Return [X, Y] of the center of cell containing provided text 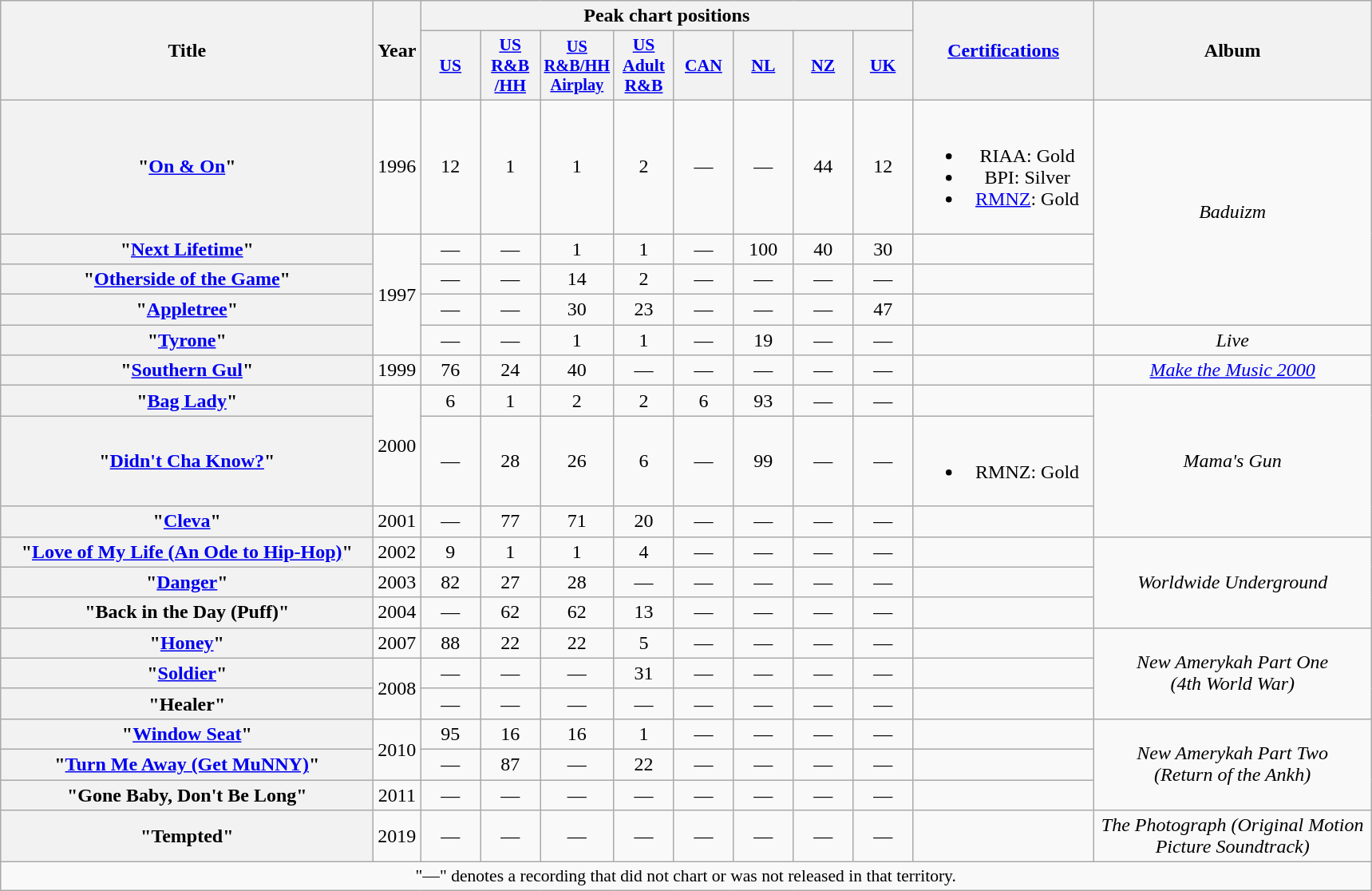
"Otherside of the Game" [187, 279]
2008 [397, 688]
New Amerykah Part One(4th World War) [1232, 673]
24 [511, 370]
New Amerykah Part Two(Return of the Ankh) [1232, 764]
2004 [397, 612]
26 [577, 461]
"Didn't Cha Know?" [187, 461]
US [450, 65]
27 [511, 582]
"Appletree" [187, 310]
99 [763, 461]
"Danger" [187, 582]
"On & On" [187, 166]
2010 [397, 749]
USR&B/HH [511, 65]
2011 [397, 794]
77 [511, 521]
87 [511, 764]
"Honey" [187, 643]
82 [450, 582]
USR&B/HHAirplay [577, 65]
44 [824, 166]
88 [450, 643]
The Photograph (Original Motion Picture Soundtrack) [1232, 837]
31 [643, 673]
Mama's Gun [1232, 461]
1999 [397, 370]
"Healer" [187, 703]
2000 [397, 445]
Baduizm [1232, 212]
2002 [397, 552]
Certifications [1004, 51]
1996 [397, 166]
2001 [397, 521]
4 [643, 552]
"Cleva" [187, 521]
9 [450, 552]
NL [763, 65]
Year [397, 51]
"Back in the Day (Puff)" [187, 612]
Peak chart positions [667, 16]
"Southern Gul" [187, 370]
RIAA: GoldBPI: SilverRMNZ: Gold [1004, 166]
23 [643, 310]
2007 [397, 643]
100 [763, 248]
Album [1232, 51]
UK [883, 65]
Make the Music 2000 [1232, 370]
"Window Seat" [187, 734]
Title [187, 51]
NZ [824, 65]
Worldwide Underground [1232, 582]
"Tyrone" [187, 340]
1997 [397, 294]
13 [643, 612]
93 [763, 401]
"Bag Lady" [187, 401]
5 [643, 643]
2019 [397, 837]
CAN [704, 65]
71 [577, 521]
95 [450, 734]
19 [763, 340]
"Tempted" [187, 837]
47 [883, 310]
14 [577, 279]
"Love of My Life (An Ode to Hip-Hop)" [187, 552]
"Next Lifetime" [187, 248]
"—" denotes a recording that did not chart or was not released in that territory. [686, 877]
"Gone Baby, Don't Be Long" [187, 794]
76 [450, 370]
2003 [397, 582]
"Turn Me Away (Get MuNNY)" [187, 764]
Live [1232, 340]
"Soldier" [187, 673]
USAdultR&B [643, 65]
20 [643, 521]
RMNZ: Gold [1004, 461]
